Extract the [X, Y] coordinate from the center of the cell holding the provided text.  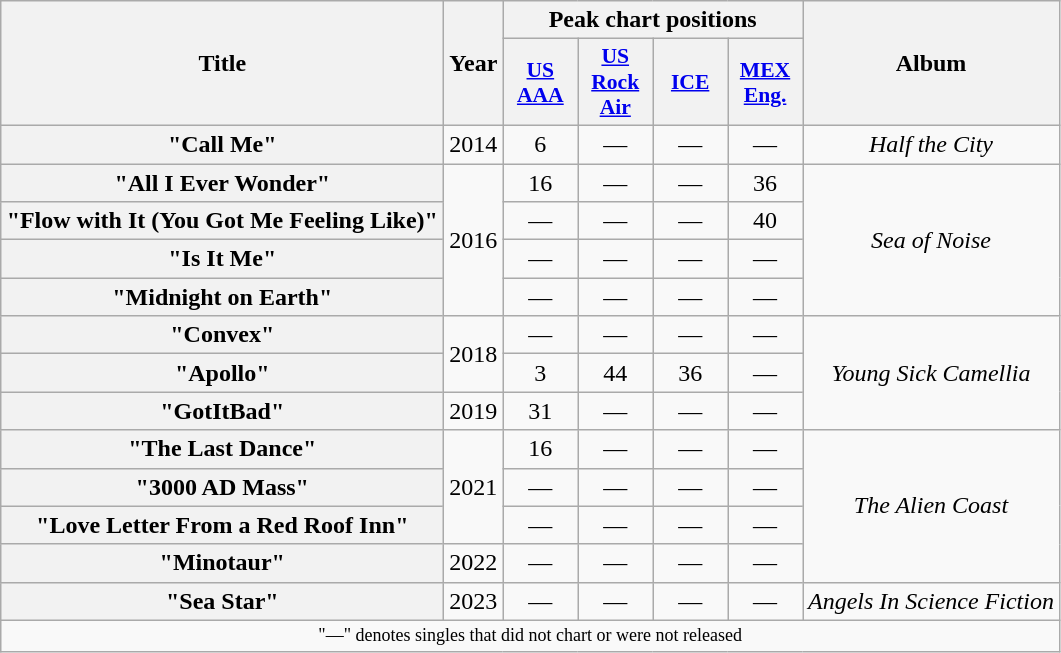
Year [474, 64]
"Minotaur" [222, 563]
Album [930, 64]
Peak chart positions [653, 20]
"Sea Star" [222, 601]
3 [540, 373]
6 [540, 144]
"Midnight on Earth" [222, 297]
2022 [474, 563]
40 [766, 221]
ICE [690, 82]
Title [222, 64]
2014 [474, 144]
MEXEng. [766, 82]
Young Sick Camellia [930, 373]
USRockAir [616, 82]
USAAA [540, 82]
"Is It Me" [222, 259]
"Call Me" [222, 144]
2021 [474, 487]
"3000 AD Mass" [222, 487]
Sea of Noise [930, 240]
"Love Letter From a Red Roof Inn" [222, 525]
2019 [474, 411]
2023 [474, 601]
"—" denotes singles that did not chart or were not released [530, 636]
2016 [474, 240]
2018 [474, 354]
44 [616, 373]
"GotItBad" [222, 411]
"The Last Dance" [222, 449]
"All I Ever Wonder" [222, 183]
"Apollo" [222, 373]
"Flow with It (You Got Me Feeling Like)" [222, 221]
Half the City [930, 144]
"Convex" [222, 335]
The Alien Coast [930, 506]
Angels In Science Fiction [930, 601]
31 [540, 411]
